For the text-containing cell, return its midpoint in (x, y) coordinate format. 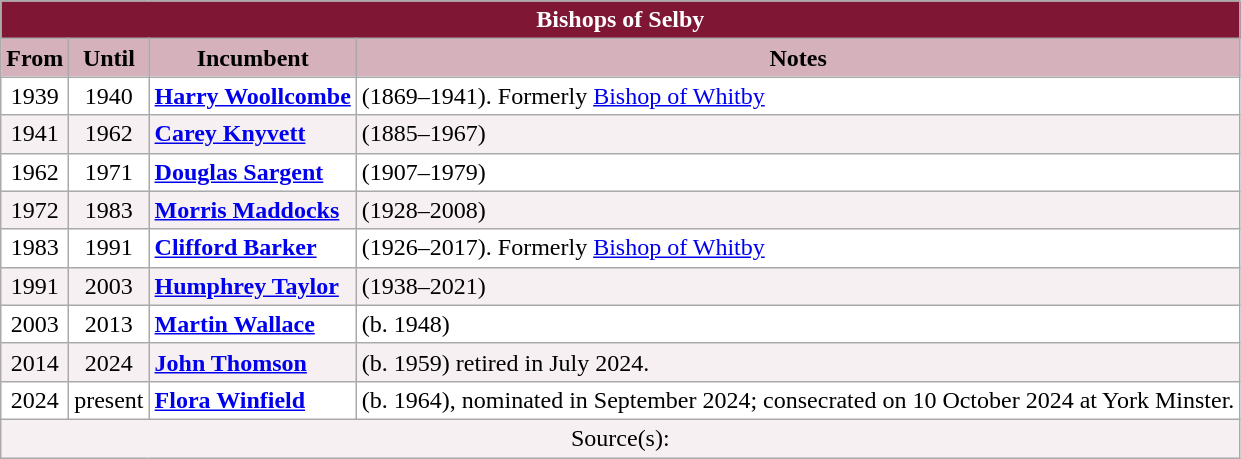
1971 (109, 172)
Douglas Sargent (252, 172)
2013 (109, 324)
Carey Knyvett (252, 134)
present (109, 400)
Clifford Barker (252, 248)
1940 (109, 96)
Harry Woollcombe (252, 96)
(b. 1948) (798, 324)
(1907–1979) (798, 172)
From (35, 58)
Morris Maddocks (252, 210)
John Thomson (252, 362)
(1938–2021) (798, 286)
(b. 1964), nominated in September 2024; consecrated on 10 October 2024 at York Minster. (798, 400)
Incumbent (252, 58)
(1926–2017). Formerly Bishop of Whitby (798, 248)
Martin Wallace (252, 324)
Source(s): (620, 438)
2014 (35, 362)
1972 (35, 210)
1939 (35, 96)
Until (109, 58)
Notes (798, 58)
(1885–1967) (798, 134)
(1869–1941). Formerly Bishop of Whitby (798, 96)
Bishops of Selby (620, 20)
1941 (35, 134)
Flora Winfield (252, 400)
(1928–2008) (798, 210)
(b. 1959) retired in July 2024. (798, 362)
Humphrey Taylor (252, 286)
